Capture the cell that displays the provided text and extract its [X, Y] central coordinate. 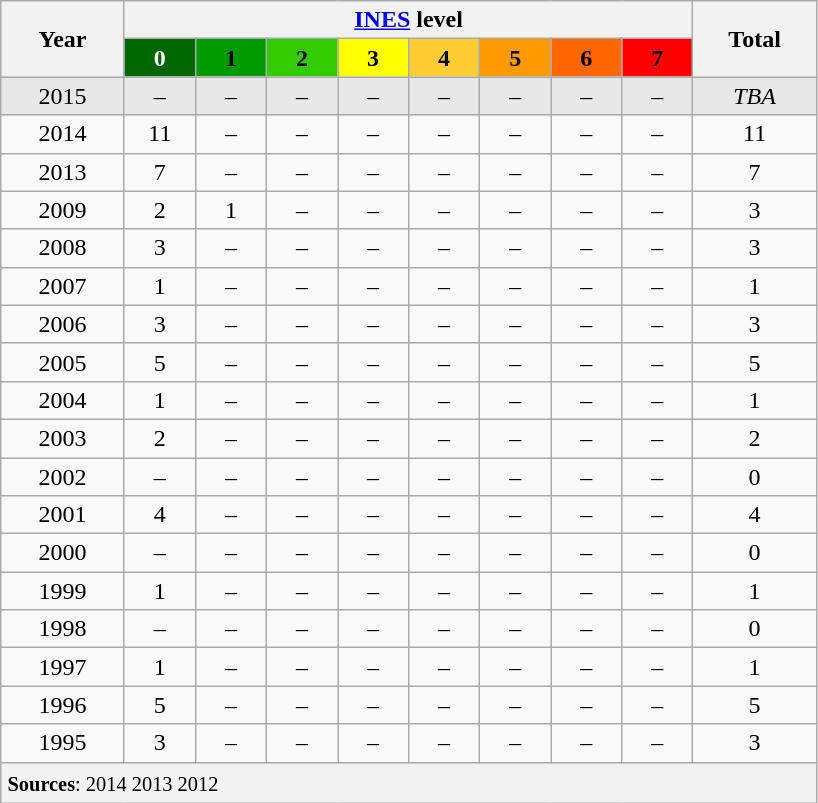
2003 [63, 438]
2001 [63, 515]
2008 [63, 248]
TBA [755, 96]
6 [586, 58]
Sources: 2014 2013 2012 [409, 782]
Year [63, 39]
2015 [63, 96]
2000 [63, 553]
1995 [63, 743]
1999 [63, 591]
1996 [63, 705]
2014 [63, 134]
2007 [63, 286]
2005 [63, 362]
1998 [63, 629]
1997 [63, 667]
Total [755, 39]
2002 [63, 477]
2006 [63, 324]
2013 [63, 172]
INES level [408, 20]
2009 [63, 210]
2004 [63, 400]
